Identify which cell holds the provided text, then report its [x, y] central coordinate. 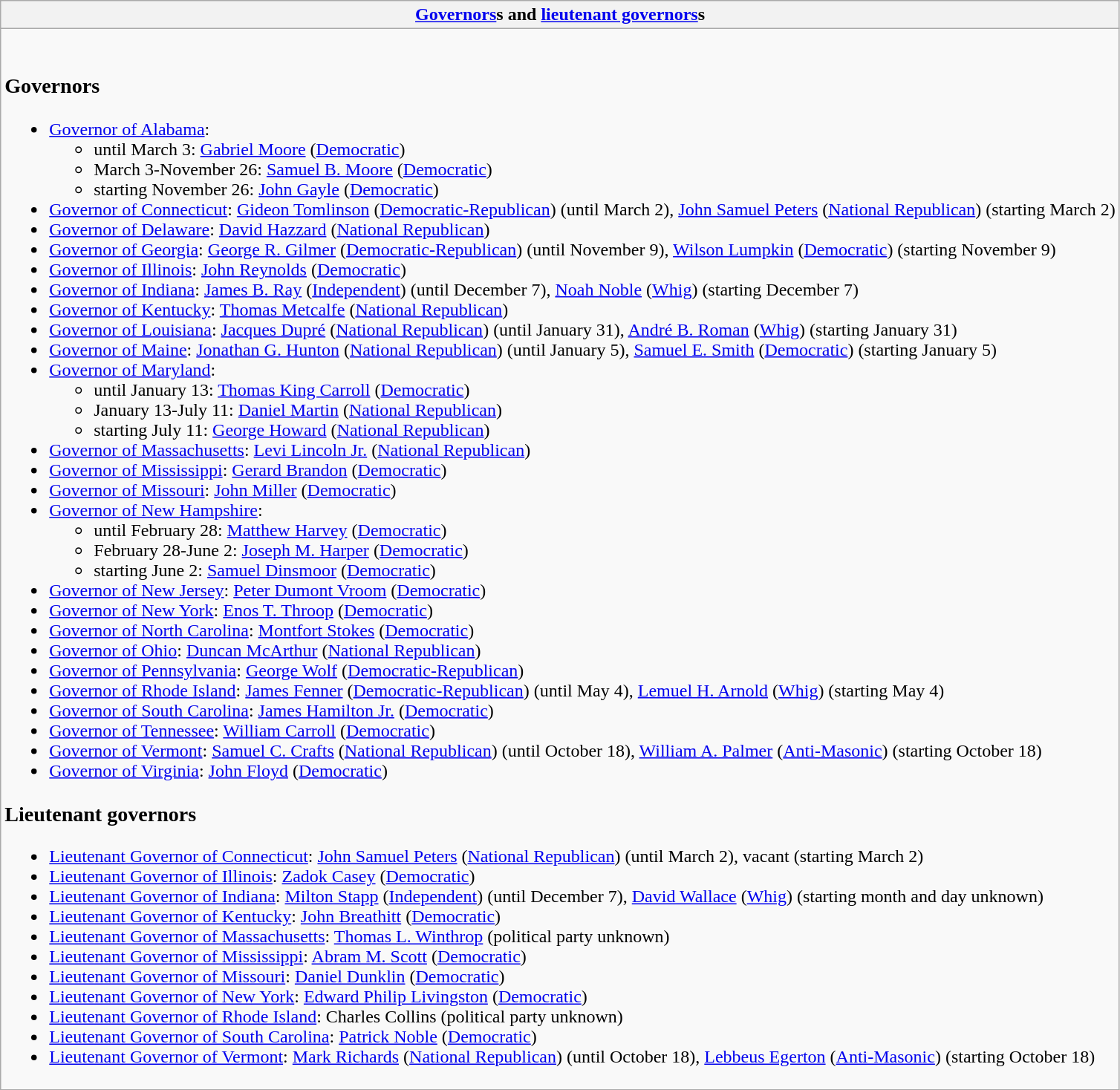
Governorss and lieutenant governorss [560, 15]
